Scan for the cell matching the given text and deliver its [x, y] coordinate at center. 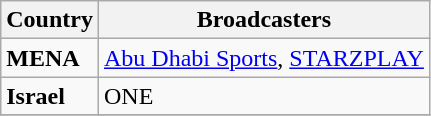
Abu Dhabi Sports, STARZPLAY [264, 58]
Broadcasters [264, 20]
Country [50, 20]
ONE [264, 96]
MENA [50, 58]
Israel [50, 96]
